Scan for the cell matching the given text and deliver its [x, y] coordinate at center. 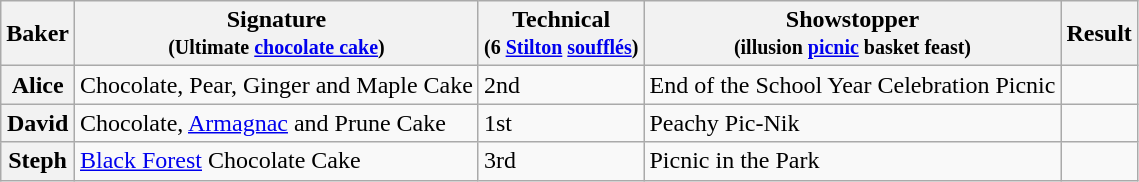
David [38, 123]
Black Forest Chocolate Cake [276, 161]
Signature(Ultimate chocolate cake) [276, 34]
2nd [561, 85]
Steph [38, 161]
1st [561, 123]
Result [1099, 34]
Chocolate, Armagnac and Prune Cake [276, 123]
End of the School Year Celebration Picnic [852, 85]
Chocolate, Pear, Ginger and Maple Cake [276, 85]
Peachy Pic-Nik [852, 123]
Technical(6 Stilton soufflés) [561, 34]
3rd [561, 161]
Baker [38, 34]
Picnic in the Park [852, 161]
Showstopper(illusion picnic basket feast) [852, 34]
Alice [38, 85]
